Search for the cell housing the specified text and yield its (x, y) center coordinate. 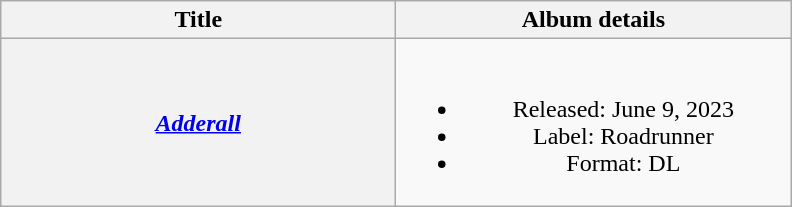
Title (198, 20)
Released: June 9, 2023Label: RoadrunnerFormat: DL (594, 122)
Adderall (198, 122)
Album details (594, 20)
